From the cell containing the given text, extract its center point as (X, Y) coordinate. 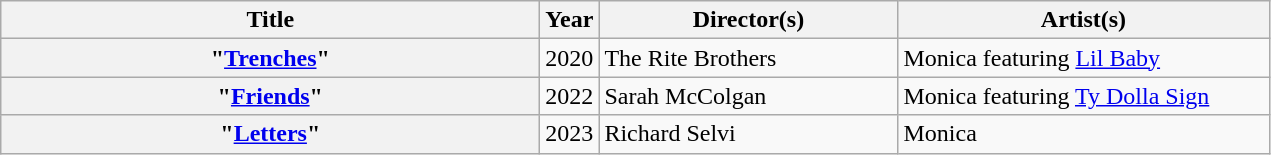
Artist(s) (1084, 20)
Richard Selvi (748, 134)
"Trenches" (270, 58)
Year (570, 20)
The Rite Brothers (748, 58)
Title (270, 20)
2022 (570, 96)
Sarah McColgan (748, 96)
Director(s) (748, 20)
"Friends" (270, 96)
Monica (1084, 134)
2023 (570, 134)
"Letters" (270, 134)
Monica featuring Ty Dolla Sign (1084, 96)
2020 (570, 58)
Monica featuring Lil Baby (1084, 58)
